Locate the cell with the specified text and output its (X, Y) center coordinate. 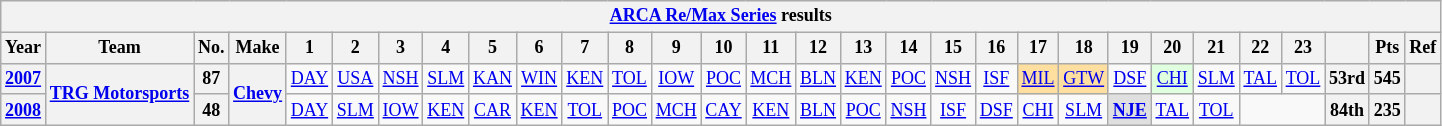
No. (212, 48)
1 (309, 48)
22 (1260, 48)
Ref (1423, 48)
Year (24, 48)
6 (539, 48)
2008 (24, 110)
USA (355, 78)
18 (1084, 48)
Chevy (258, 94)
87 (212, 78)
GTW (1084, 78)
15 (954, 48)
84th (1348, 110)
3 (400, 48)
17 (1038, 48)
CAY (724, 110)
MIL (1038, 78)
19 (1130, 48)
Pts (1387, 48)
2007 (24, 78)
53rd (1348, 78)
2 (355, 48)
NJE (1130, 110)
545 (1387, 78)
4 (446, 48)
WIN (539, 78)
7 (585, 48)
21 (1216, 48)
8 (630, 48)
20 (1172, 48)
CAR (493, 110)
16 (996, 48)
5 (493, 48)
12 (818, 48)
ARCA Re/Max Series results (721, 16)
14 (908, 48)
TRG Motorsports (119, 94)
9 (676, 48)
10 (724, 48)
Team (119, 48)
11 (771, 48)
KAN (493, 78)
48 (212, 110)
23 (1302, 48)
Make (258, 48)
235 (1387, 110)
13 (863, 48)
